Search for the cell housing the specified text and yield its [x, y] center coordinate. 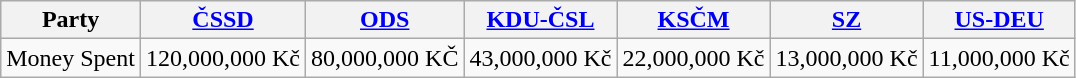
80,000,000 KČ [385, 58]
Money Spent [71, 58]
120,000,000 Kč [222, 58]
11,000,000 Kč [999, 58]
22,000,000 Kč [694, 58]
KSČM [694, 20]
Party [71, 20]
43,000,000 Kč [540, 58]
ODS [385, 20]
KDU-ČSL [540, 20]
ČSSD [222, 20]
13,000,000 Kč [846, 58]
US-DEU [999, 20]
SZ [846, 20]
